Locate the cell with the specified text and output its (x, y) center coordinate. 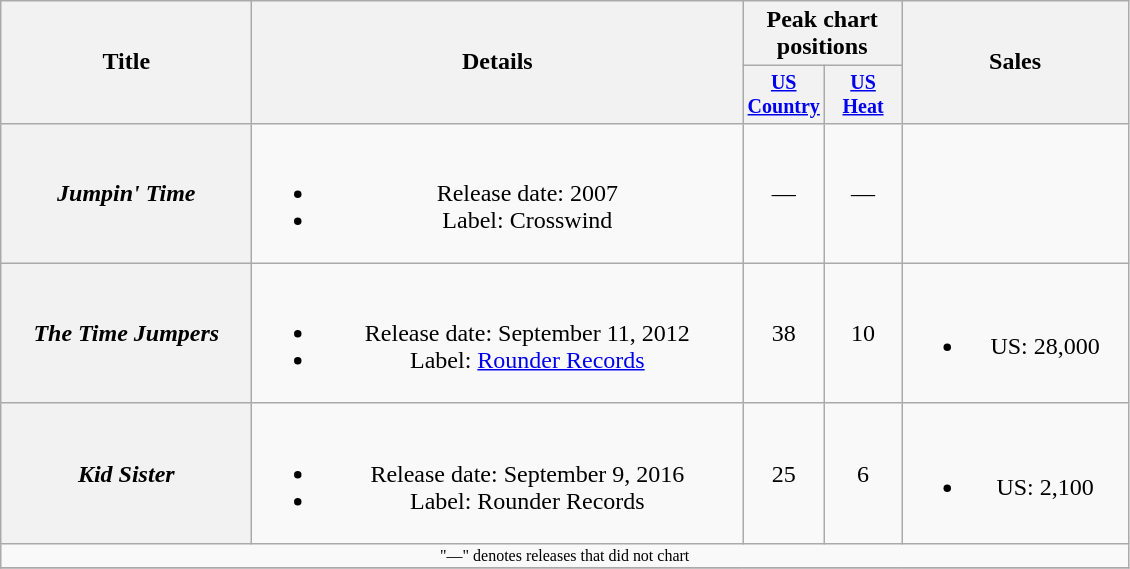
Kid Sister (126, 473)
Sales (1016, 62)
Release date: 2007Label: Crosswind (498, 193)
38 (784, 333)
Release date: September 9, 2016Label: Rounder Records (498, 473)
US Country (784, 94)
6 (864, 473)
Title (126, 62)
Details (498, 62)
25 (784, 473)
US: 2,100 (1016, 473)
The Time Jumpers (126, 333)
Peak chartpositions (822, 34)
Jumpin' Time (126, 193)
"—" denotes releases that did not chart (565, 555)
Release date: September 11, 2012Label: Rounder Records (498, 333)
USHeat (864, 94)
US: 28,000 (1016, 333)
10 (864, 333)
